Scan for the cell matching the given text and deliver its (X, Y) coordinate at center. 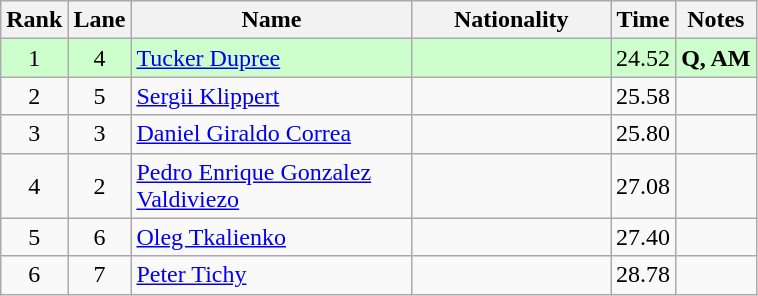
Notes (716, 20)
Q, AM (716, 58)
Sergii Klippert (272, 96)
Name (272, 20)
Pedro Enrique Gonzalez Valdiviezo (272, 186)
28.78 (644, 275)
Time (644, 20)
25.58 (644, 96)
Nationality (512, 20)
7 (100, 275)
24.52 (644, 58)
Tucker Dupree (272, 58)
27.08 (644, 186)
25.80 (644, 134)
Daniel Giraldo Correa (272, 134)
Oleg Tkalienko (272, 237)
Rank (34, 20)
Lane (100, 20)
27.40 (644, 237)
Peter Tichy (272, 275)
1 (34, 58)
